Find where the given text appears and provide that cell's center as (X, Y) coordinate. 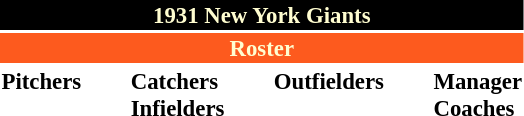
1931 New York Giants (262, 15)
Roster (262, 48)
